For the text-containing cell, return its midpoint in (x, y) coordinate format. 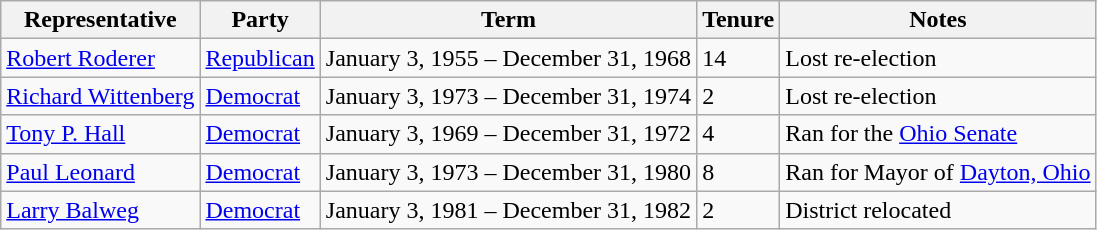
Ran for Mayor of Dayton, Ohio (938, 172)
January 3, 1955 – December 31, 1968 (508, 58)
District relocated (938, 210)
Term (508, 20)
January 3, 1973 – December 31, 1980 (508, 172)
Tony P. Hall (100, 134)
14 (738, 58)
January 3, 1973 – December 31, 1974 (508, 96)
Party (260, 20)
Republican (260, 58)
Representative (100, 20)
4 (738, 134)
Ran for the Ohio Senate (938, 134)
Paul Leonard (100, 172)
Tenure (738, 20)
Richard Wittenberg (100, 96)
January 3, 1969 – December 31, 1972 (508, 134)
Robert Roderer (100, 58)
Notes (938, 20)
January 3, 1981 – December 31, 1982 (508, 210)
8 (738, 172)
Larry Balweg (100, 210)
